Search for the cell housing the specified text and yield its [X, Y] center coordinate. 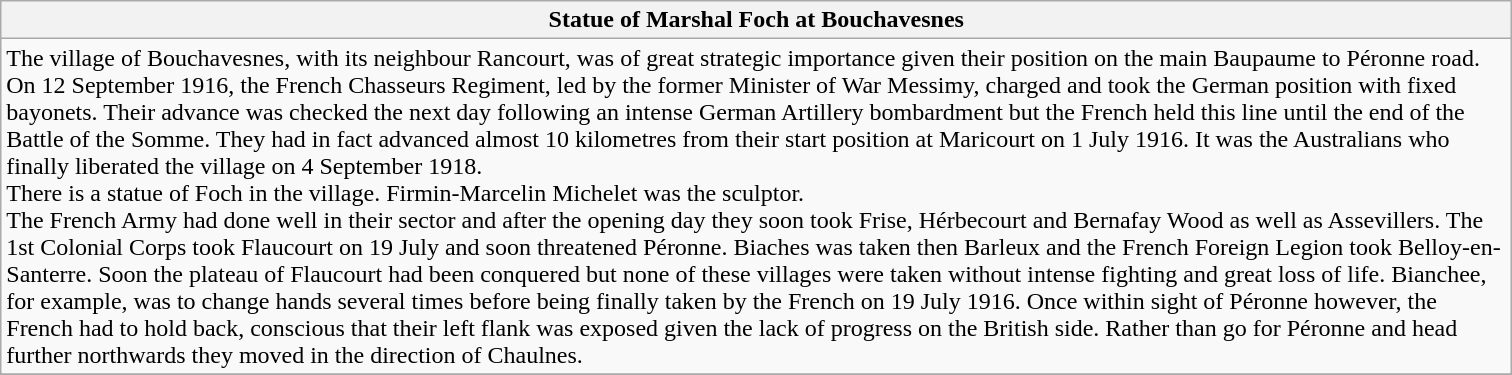
Statue of Marshal Foch at Bouchavesnes [756, 20]
